Capture the cell that displays the provided text and extract its [x, y] central coordinate. 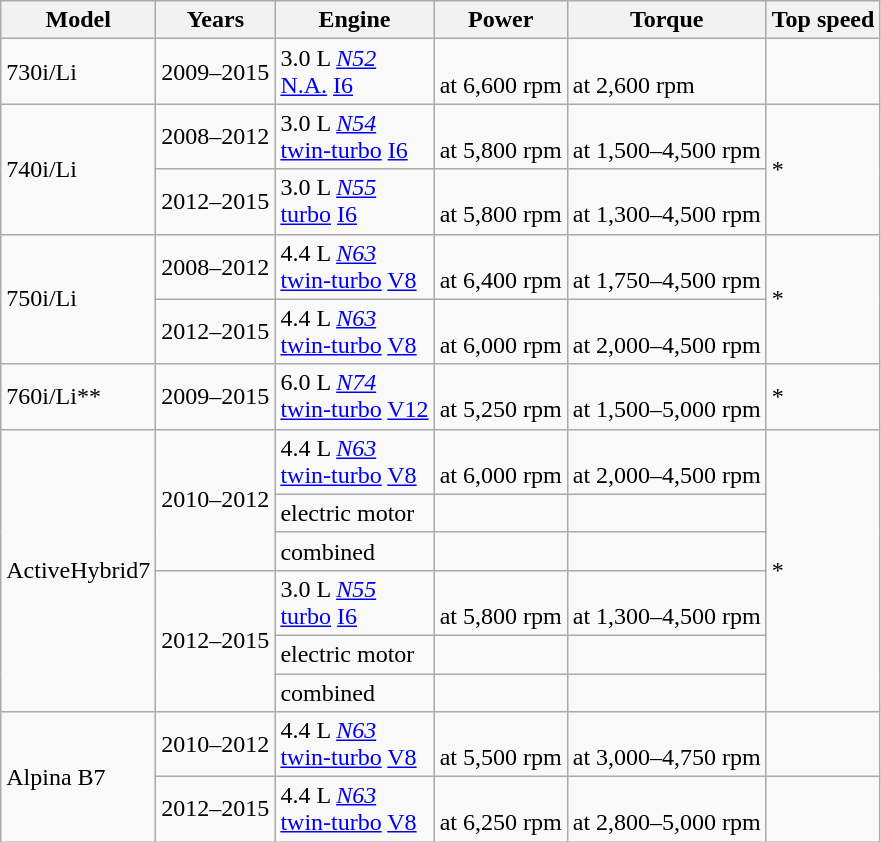
at 5,500 rpm [500, 744]
6.0 L N74 twin-turbo V12 [354, 396]
3.0 L N54 twin-turbo I6 [354, 136]
Top speed [823, 20]
at 6,400 rpm [500, 266]
ActiveHybrid7 [78, 570]
Torque [666, 20]
at 2,800–5,000 rpm [666, 810]
at 1,750–4,500 rpm [666, 266]
at 6,250 rpm [500, 810]
at 1,500–4,500 rpm [666, 136]
Model [78, 20]
Alpina B7 [78, 777]
at 2,600 rpm [666, 72]
at 3,000–4,750 rpm [666, 744]
730i/Li [78, 72]
Engine [354, 20]
at 1,500–5,000 rpm [666, 396]
750i/Li [78, 299]
at 6,600 rpm [500, 72]
760i/Li** [78, 396]
Power [500, 20]
at 5,250 rpm [500, 396]
Years [216, 20]
740i/Li [78, 169]
3.0 L N52 N.A. I6 [354, 72]
